Output the [x, y] coordinate of the center of the cell containing the given text.  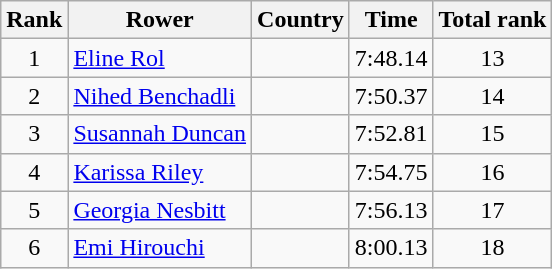
17 [492, 210]
Nihed Benchadli [160, 96]
15 [492, 134]
18 [492, 248]
Rower [160, 20]
Emi Hirouchi [160, 248]
Total rank [492, 20]
1 [34, 58]
Karissa Riley [160, 172]
4 [34, 172]
7:48.14 [391, 58]
8:00.13 [391, 248]
7:52.81 [391, 134]
14 [492, 96]
Eline Rol [160, 58]
7:54.75 [391, 172]
7:56.13 [391, 210]
2 [34, 96]
Country [301, 20]
3 [34, 134]
7:50.37 [391, 96]
16 [492, 172]
Time [391, 20]
13 [492, 58]
5 [34, 210]
Susannah Duncan [160, 134]
Georgia Nesbitt [160, 210]
Rank [34, 20]
6 [34, 248]
